Capture the cell that displays the provided text and extract its [X, Y] central coordinate. 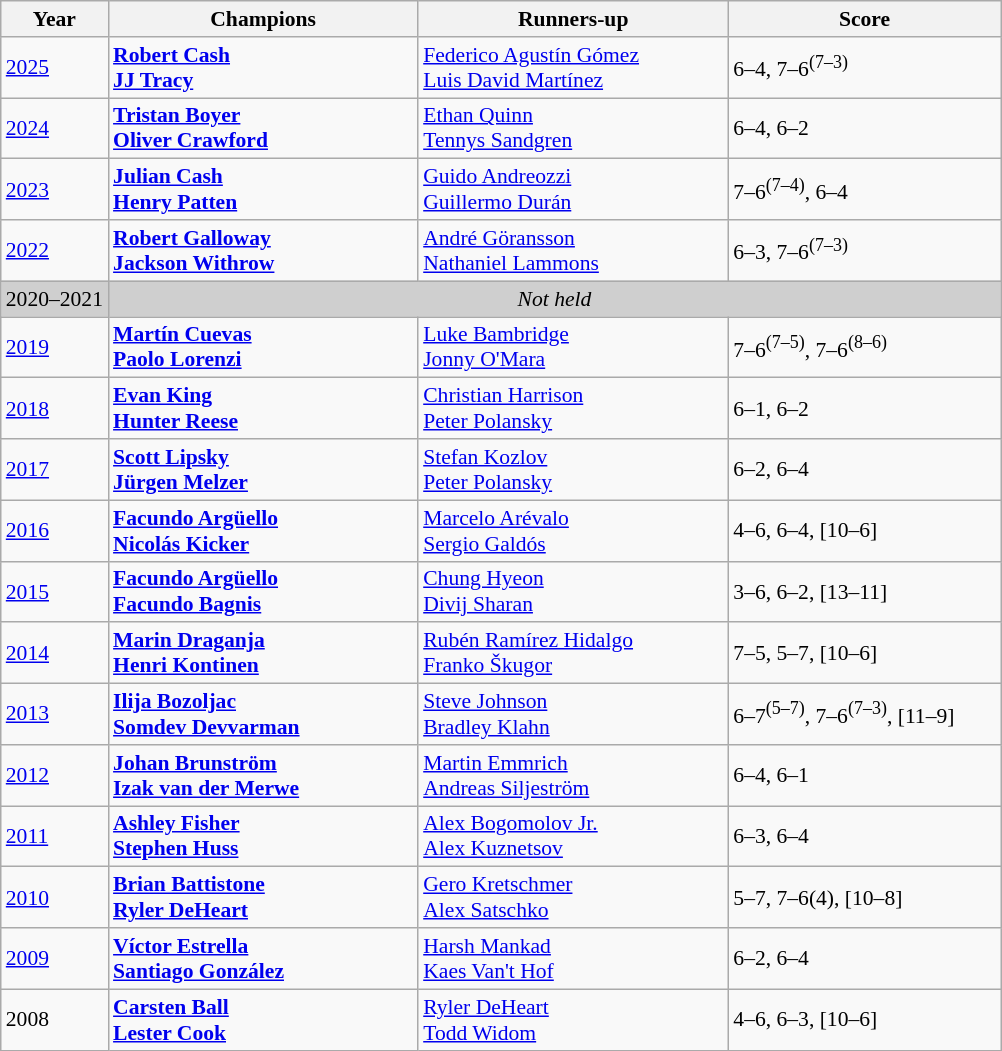
6–1, 6–2 [864, 408]
2019 [54, 348]
Ilija Bozoljac Somdev Devvarman [263, 714]
5–7, 7–6(4), [10–8] [864, 898]
2010 [54, 898]
3–6, 6–2, [13–11] [864, 592]
Steve Johnson Bradley Klahn [573, 714]
6–4, 7–6(7–3) [864, 68]
2017 [54, 470]
6–4, 6–2 [864, 128]
André Göransson Nathaniel Lammons [573, 250]
6–7(5–7), 7–6(7–3), [11–9] [864, 714]
2015 [54, 592]
Not held [554, 299]
6–3, 6–4 [864, 836]
Luke Bambridge Jonny O'Mara [573, 348]
2023 [54, 190]
Score [864, 19]
Federico Agustín Gómez Luis David Martínez [573, 68]
Tristan Boyer Oliver Crawford [263, 128]
2020–2021 [54, 299]
Alex Bogomolov Jr. Alex Kuznetsov [573, 836]
Scott Lipsky Jürgen Melzer [263, 470]
2009 [54, 958]
Martín Cuevas Paolo Lorenzi [263, 348]
Martin Emmrich Andreas Siljeström [573, 776]
Carsten Ball Lester Cook [263, 1020]
Champions [263, 19]
7–6(7–4), 6–4 [864, 190]
2018 [54, 408]
2016 [54, 530]
Marin Draganja Henri Kontinen [263, 654]
Gero Kretschmer Alex Satschko [573, 898]
6–4, 6–1 [864, 776]
Marcelo Arévalo Sergio Galdós [573, 530]
Guido Andreozzi Guillermo Durán [573, 190]
Harsh Mankad Kaes Van't Hof [573, 958]
Brian Battistone Ryler DeHeart [263, 898]
Chung Hyeon Divij Sharan [573, 592]
Facundo Argüello Nicolás Kicker [263, 530]
Evan King Hunter Reese [263, 408]
2012 [54, 776]
Year [54, 19]
7–5, 5–7, [10–6] [864, 654]
2011 [54, 836]
Víctor Estrella Santiago González [263, 958]
Ashley Fisher Stephen Huss [263, 836]
6–3, 7–6(7–3) [864, 250]
Robert Galloway Jackson Withrow [263, 250]
4–6, 6–4, [10–6] [864, 530]
Julian Cash Henry Patten [263, 190]
Rubén Ramírez Hidalgo Franko Škugor [573, 654]
7–6(7–5), 7–6(8–6) [864, 348]
Robert Cash JJ Tracy [263, 68]
2013 [54, 714]
Ryler DeHeart Todd Widom [573, 1020]
2022 [54, 250]
Christian Harrison Peter Polansky [573, 408]
Johan Brunström Izak van der Merwe [263, 776]
2024 [54, 128]
2025 [54, 68]
4–6, 6–3, [10–6] [864, 1020]
2014 [54, 654]
Ethan Quinn Tennys Sandgren [573, 128]
Stefan Kozlov Peter Polansky [573, 470]
Facundo Argüello Facundo Bagnis [263, 592]
2008 [54, 1020]
Runners-up [573, 19]
